Locate the cell with the specified text and output its [x, y] center coordinate. 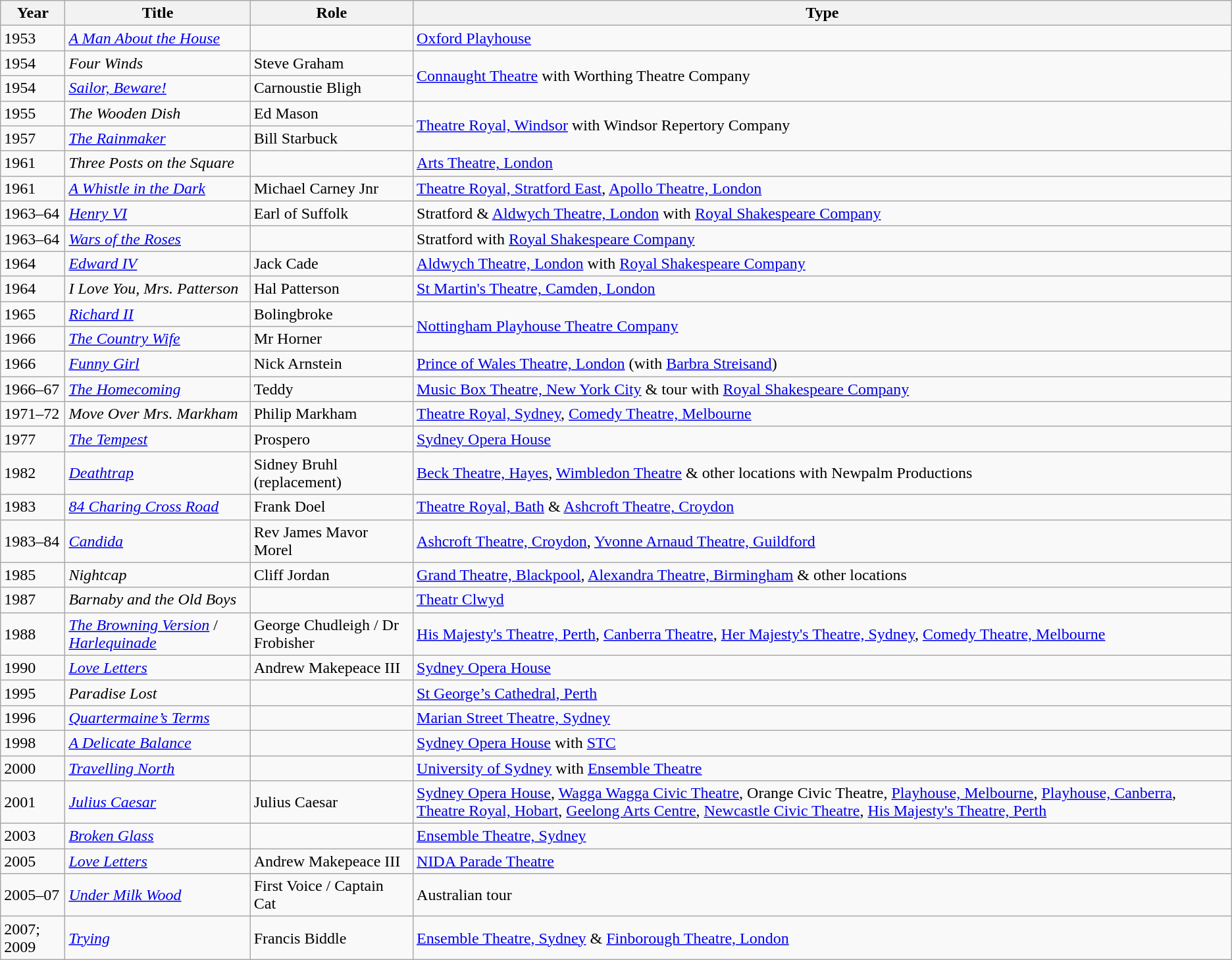
Move Over Mrs. Markham [158, 414]
2005 [33, 861]
Arts Theatre, London [823, 163]
Four Winds [158, 63]
Theatre Royal, Bath & Ashcroft Theatre, Croydon [823, 507]
Theatre Royal, Sydney, Comedy Theatre, Melbourne [823, 414]
The Browning Version / Harlequinade [158, 633]
2005–07 [33, 895]
University of Sydney with Ensemble Theatre [823, 768]
Theatr Clwyd [823, 600]
Grand Theatre, Blackpool, Alexandra Theatre, Birmingham & other locations [823, 575]
Connaught Theatre with Worthing Theatre Company [823, 76]
St George’s Cathedral, Perth [823, 693]
Barnaby and the Old Boys [158, 600]
Title [158, 13]
2001 [33, 802]
His Majesty's Theatre, Perth, Canberra Theatre, Her Majesty's Theatre, Sydney, Comedy Theatre, Melbourne [823, 633]
Broken Glass [158, 836]
Under Milk Wood [158, 895]
Michael Carney Jnr [332, 188]
Role [332, 13]
Stratford with Royal Shakespeare Company [823, 238]
Jack Cade [332, 263]
NIDA Parade Theatre [823, 861]
Marian Street Theatre, Sydney [823, 718]
84 Charing Cross Road [158, 507]
Music Box Theatre, New York City & tour with Royal Shakespeare Company [823, 389]
Funny Girl [158, 364]
1955 [33, 113]
1957 [33, 138]
Edward IV [158, 263]
2007; 2009 [33, 938]
Year [33, 13]
Henry VI [158, 213]
1988 [33, 633]
Aldwych Theatre, London with Royal Shakespeare Company [823, 263]
Ed Mason [332, 113]
Steve Graham [332, 63]
A Delicate Balance [158, 743]
Richard II [158, 314]
1965 [33, 314]
Philip Markham [332, 414]
1995 [33, 693]
1985 [33, 575]
Ashcroft Theatre, Croydon, Yvonne Arnaud Theatre, Guildford [823, 541]
Theatre Royal, Windsor with Windsor Repertory Company [823, 126]
Mr Horner [332, 339]
I Love You, Mrs. Patterson [158, 288]
The Tempest [158, 439]
Type [823, 13]
Oxford Playhouse [823, 38]
Trying [158, 938]
1987 [33, 600]
1977 [33, 439]
Australian tour [823, 895]
Prospero [332, 439]
Frank Doel [332, 507]
Teddy [332, 389]
Bill Starbuck [332, 138]
1998 [33, 743]
1990 [33, 668]
Nick Arnstein [332, 364]
Francis Biddle [332, 938]
1966–67 [33, 389]
George Chudleigh / Dr Frobisher [332, 633]
Nottingham Playhouse Theatre Company [823, 327]
Prince of Wales Theatre, London (with Barbra Streisand) [823, 364]
The Homecoming [158, 389]
The Country Wife [158, 339]
Theatre Royal, Stratford East, Apollo Theatre, London [823, 188]
Beck Theatre, Hayes, Wimbledon Theatre & other locations with Newpalm Productions [823, 473]
Three Posts on the Square [158, 163]
1996 [33, 718]
Sidney Bruhl (replacement) [332, 473]
2003 [33, 836]
1983 [33, 507]
Sailor, Beware! [158, 88]
The Wooden Dish [158, 113]
Nightcap [158, 575]
St Martin's Theatre, Camden, London [823, 288]
Earl of Suffolk [332, 213]
A Man About the House [158, 38]
Stratford & Aldwych Theatre, London with Royal Shakespeare Company [823, 213]
Ensemble Theatre, Sydney [823, 836]
Carnoustie Bligh [332, 88]
Rev James Mavor Morel [332, 541]
Paradise Lost [158, 693]
Deathtrap [158, 473]
Sydney Opera House with STC [823, 743]
First Voice / Captain Cat [332, 895]
Bolingbroke [332, 314]
Quartermaine’s Terms [158, 718]
1953 [33, 38]
A Whistle in the Dark [158, 188]
Hal Patterson [332, 288]
1971–72 [33, 414]
The Rainmaker [158, 138]
Ensemble Theatre, Sydney & Finborough Theatre, London [823, 938]
1983–84 [33, 541]
Cliff Jordan [332, 575]
Wars of the Roses [158, 238]
1982 [33, 473]
Travelling North [158, 768]
Candida [158, 541]
2000 [33, 768]
